Return the [x, y] coordinate for the center point of the cell that contains the specified text.  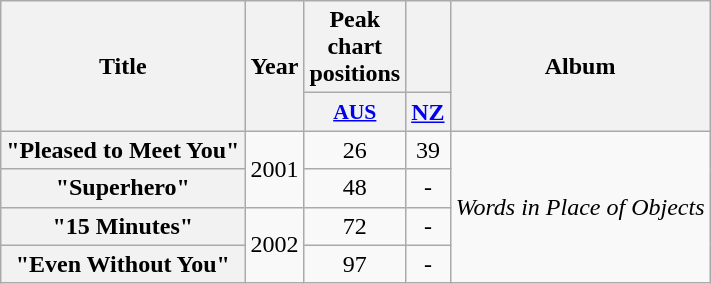
97 [355, 264]
Title [123, 66]
AUS [355, 112]
72 [355, 226]
39 [428, 150]
2002 [274, 245]
"15 Minutes" [123, 226]
26 [355, 150]
Peak chart positions [355, 47]
"Even Without You" [123, 264]
2001 [274, 169]
NZ [428, 112]
"Superhero" [123, 188]
Words in Place of Objects [580, 207]
Album [580, 66]
"Pleased to Meet You" [123, 150]
Year [274, 66]
48 [355, 188]
